Determine the [x, y] coordinate at the center of the cell enclosing the given text.  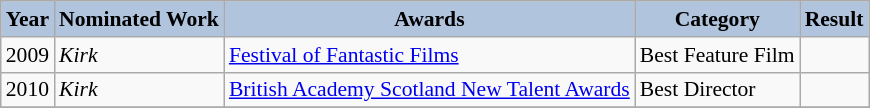
Nominated Work [139, 19]
Awards [430, 19]
British Academy Scotland New Talent Awards [430, 90]
Festival of Fantastic Films [430, 55]
Best Director [718, 90]
Year [28, 19]
Category [718, 19]
Best Feature Film [718, 55]
2009 [28, 55]
2010 [28, 90]
Result [834, 19]
